Return the (X, Y) coordinate for the center point of the cell that contains the specified text.  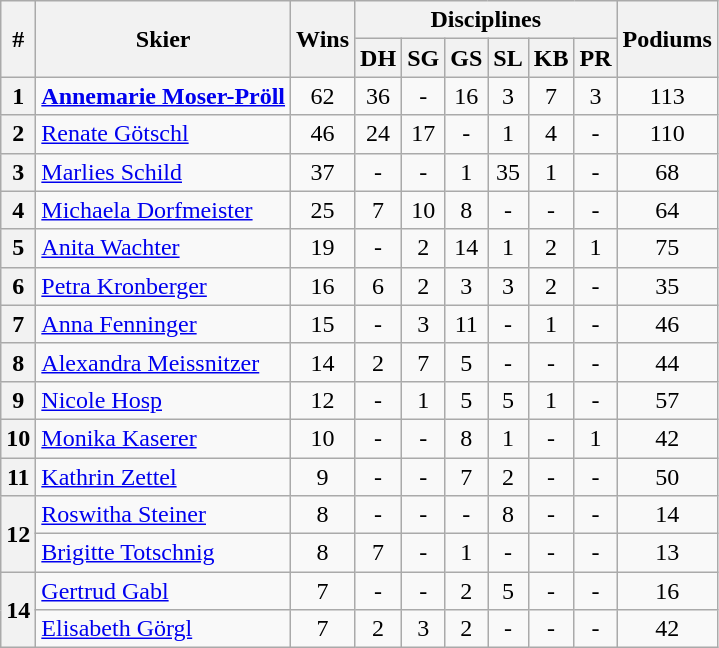
Kathrin Zettel (164, 477)
Annemarie Moser-Pröll (164, 96)
64 (667, 210)
Renate Götschl (164, 134)
113 (667, 96)
SL (508, 58)
SG (424, 58)
Brigitte Totschnig (164, 553)
37 (323, 172)
Michaela Dorfmeister (164, 210)
Podiums (667, 39)
Roswitha Steiner (164, 515)
24 (378, 134)
25 (323, 210)
PR (596, 58)
Elisabeth Görgl (164, 629)
Gertrud Gabl (164, 591)
GS (466, 58)
15 (323, 324)
13 (667, 553)
Anna Fenninger (164, 324)
75 (667, 248)
Monika Kaserer (164, 438)
Skier (164, 39)
Alexandra Meissnitzer (164, 362)
Nicole Hosp (164, 400)
DH (378, 58)
# (18, 39)
Petra Kronberger (164, 286)
Marlies Schild (164, 172)
62 (323, 96)
Wins (323, 39)
Anita Wachter (164, 248)
17 (424, 134)
57 (667, 400)
50 (667, 477)
68 (667, 172)
44 (667, 362)
19 (323, 248)
Disciplines (486, 20)
KB (551, 58)
36 (378, 96)
110 (667, 134)
